Detect which cell encompasses the target text, then output its [x, y] center coordinate. 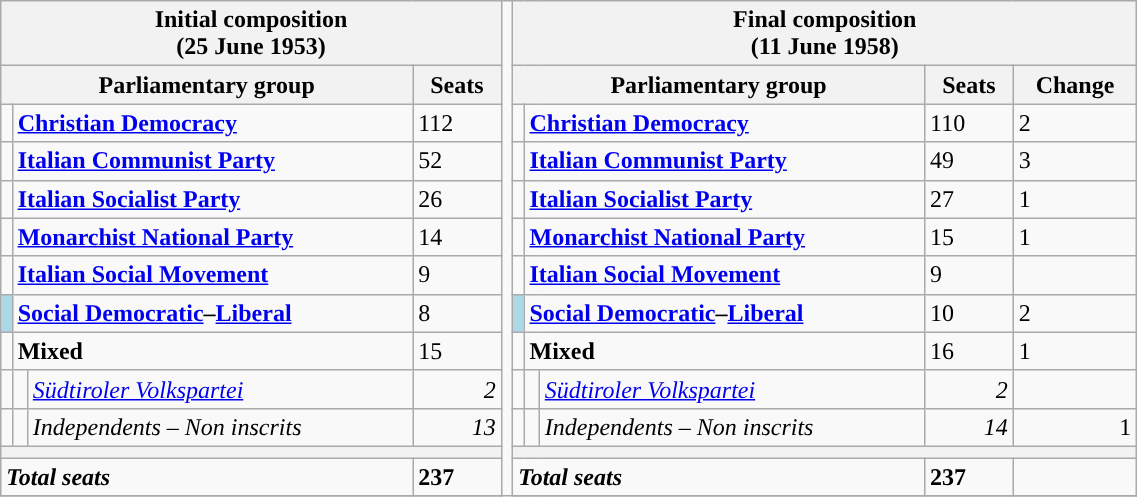
16 [968, 351]
8 [458, 313]
49 [968, 161]
10 [968, 313]
Initial composition(25 June 1953) [252, 34]
Change [1075, 85]
27 [968, 199]
3 [1075, 161]
Final composition(11 June 1958) [825, 34]
52 [458, 161]
13 [458, 427]
110 [968, 123]
112 [458, 123]
26 [458, 199]
